Return the (X, Y) coordinate for the center point of the cell that contains the specified text.  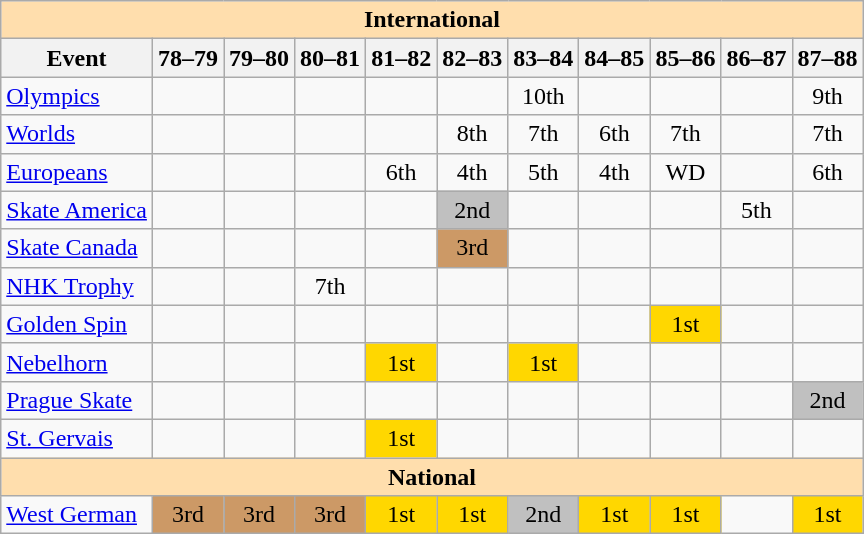
Skate America (77, 210)
85–86 (686, 58)
NHK Trophy (77, 286)
8th (472, 134)
80–81 (330, 58)
Event (77, 58)
9th (828, 96)
WD (686, 172)
Prague Skate (77, 400)
Skate Canada (77, 248)
Golden Spin (77, 324)
78–79 (188, 58)
83–84 (544, 58)
Nebelhorn (77, 362)
National (432, 477)
Worlds (77, 134)
International (432, 20)
West German (77, 515)
81–82 (402, 58)
79–80 (260, 58)
St. Gervais (77, 438)
84–85 (614, 58)
Europeans (77, 172)
82–83 (472, 58)
Olympics (77, 96)
10th (544, 96)
87–88 (828, 58)
86–87 (756, 58)
